Return the (x, y) coordinate for the center point of the cell that contains the specified text.  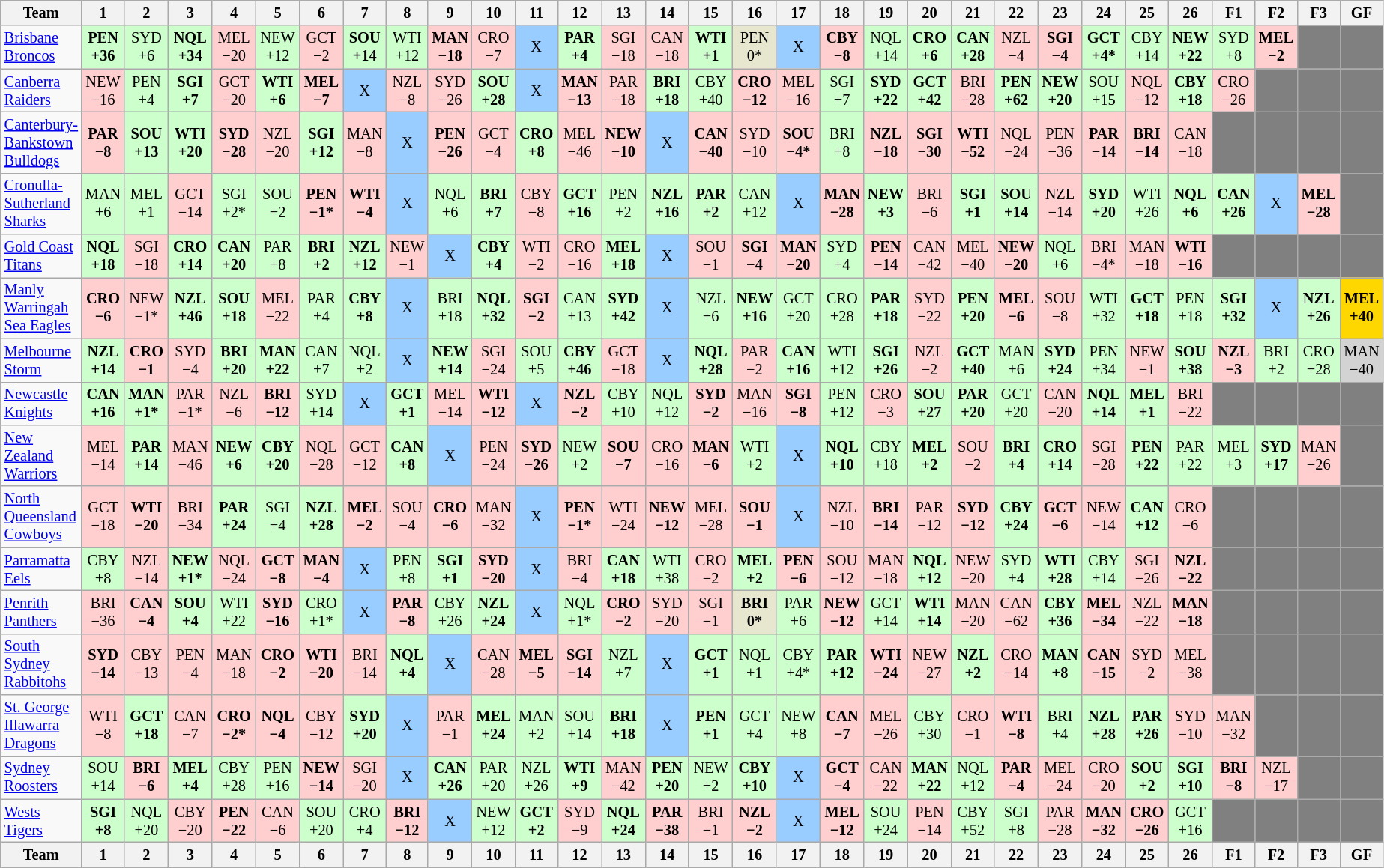
NQL+18 (103, 256)
WTI+32 (1104, 308)
SGI+10 (1190, 777)
MAN−46 (190, 455)
PAR+22 (1190, 455)
SYD−16 (277, 612)
MEL−22 (277, 308)
PEN−24 (493, 455)
CAN−28 (493, 664)
MEL−20 (234, 47)
BRI+20 (234, 360)
NZL−10 (842, 517)
CRO+6 (929, 47)
SYD−12 (973, 517)
SOU−4* (798, 142)
CAN−42 (929, 256)
SGI+12 (321, 142)
CAN−40 (710, 142)
NZL−8 (407, 91)
Parramatta Eels (41, 569)
SGI−8 (798, 404)
MEL−24 (1060, 777)
PEN−4 (190, 664)
GCT−6 (1060, 517)
PAR−2 (755, 360)
MAN−40 (1361, 360)
MAN+1* (146, 404)
St. George Illawarra Dragons (41, 726)
SYD+14 (321, 404)
CBY+40 (710, 91)
PAR−18 (623, 91)
CBY+30 (929, 726)
PEN+62 (1016, 91)
NZL−17 (1276, 777)
PEN+2 (623, 204)
PEN−26 (450, 142)
Brisbane Broncos (41, 47)
NEW−1* (146, 308)
PEN−36 (1060, 142)
PAR−1 (450, 726)
SOU+28 (493, 91)
WTI−2 (537, 256)
GCT+4* (1104, 47)
CBY+26 (450, 612)
NQL+20 (146, 821)
CAN−20 (1060, 404)
Gold Coast Titans (41, 256)
SGI+4 (277, 517)
PEN−6 (798, 569)
SYD−4 (190, 360)
CAN−22 (886, 777)
CAN+18 (623, 569)
NZL−3 (1233, 360)
Wests Tigers (41, 821)
MAN−8 (364, 142)
CAN−4 (146, 612)
NZL+24 (493, 612)
SOU+27 (929, 404)
BRI−4* (1104, 256)
CBY+52 (973, 821)
MAN−28 (842, 204)
SGI−20 (364, 777)
SOU+13 (146, 142)
SOU+38 (1190, 360)
GCT−20 (234, 91)
CBY−13 (146, 664)
SYD−14 (103, 664)
PEN+4 (146, 91)
PAR+6 (798, 612)
NQL+4 (407, 664)
CAN+28 (973, 47)
NEW+20 (1060, 91)
CBY+28 (234, 777)
MEL−6 (1016, 308)
NZL+12 (364, 256)
SGI+26 (886, 360)
BRI+7 (493, 204)
NEW+6 (234, 455)
BRI0* (755, 612)
NEW−27 (929, 664)
MEL−46 (579, 142)
SGI−2 (537, 308)
NQL+24 (623, 821)
SOU+5 (537, 360)
SOU+15 (1104, 91)
Cronulla-Sutherland Sharks (41, 204)
MAN−13 (579, 91)
CBY+36 (1060, 612)
MEL−38 (1190, 664)
GCT+2 (537, 821)
BRI−34 (190, 517)
NEW+22 (1190, 47)
GCT+14 (886, 612)
PAR−38 (667, 821)
CAN+13 (579, 308)
SGI−24 (493, 360)
WTI+14 (929, 612)
GCT−2 (321, 47)
GCT+40 (973, 360)
NZL−6 (234, 404)
PEN0* (755, 47)
NQL+10 (842, 455)
CRO−14 (1016, 664)
SOU+20 (321, 821)
NEW+8 (798, 726)
BRI−8 (1233, 777)
SYD+8 (1233, 47)
WTI+2 (755, 455)
NQL+28 (710, 360)
NEW−10 (623, 142)
CAN+8 (407, 455)
NZL+46 (190, 308)
PAR+8 (277, 256)
CBY−12 (321, 726)
MEL+3 (1233, 455)
WTI+28 (1060, 569)
CBY+24 (1016, 517)
WTI−12 (493, 404)
SYD+24 (1060, 360)
NZL+6 (710, 308)
Manly Warringah Sea Eagles (41, 308)
WTI+38 (667, 569)
MEL−16 (798, 91)
SOU−2 (973, 455)
CBY+20 (277, 455)
SGI−14 (579, 664)
PEN+1 (710, 726)
MEL−5 (537, 664)
SGI−30 (929, 142)
CBY+46 (579, 360)
WTI−16 (1190, 256)
NEW+14 (450, 360)
NZL−20 (277, 142)
SYD+22 (886, 91)
MAN+8 (1060, 664)
Canberra Raiders (41, 91)
BRI−4 (579, 569)
NEW+1* (190, 569)
NZL+16 (667, 204)
South Sydney Rabbitohs (41, 664)
PAR−4 (1016, 777)
CAN−62 (1016, 612)
CRO−12 (755, 91)
NEW+16 (755, 308)
WTI+6 (277, 91)
PAR−1* (190, 404)
GCT−14 (190, 204)
PAR−14 (1104, 142)
SYD+17 (1276, 455)
CRO−3 (886, 404)
SGI+2* (234, 204)
NEW+3 (886, 204)
CRO−7 (493, 47)
MEL−26 (886, 726)
NZL−18 (886, 142)
Canterbury-Bankstown Bulldogs (41, 142)
SOU−12 (842, 569)
GCT+4 (755, 726)
PEN+22 (1146, 455)
MAN−16 (755, 404)
MAN−42 (623, 777)
CRO+4 (364, 821)
Newcastle Knights (41, 404)
NEW−16 (103, 91)
PEN+16 (277, 777)
PAR+18 (886, 308)
CRO−20 (1104, 777)
PEN+36 (103, 47)
CRO+1* (321, 612)
PAR−28 (1060, 821)
NQL−4 (277, 726)
PAR−12 (929, 517)
SGI−28 (1104, 455)
NZL−4 (1016, 47)
GCT−8 (277, 569)
MAN−6 (710, 455)
CAN+7 (321, 360)
MEL−12 (842, 821)
SGI−1 (710, 612)
PEN+12 (842, 404)
SYD−9 (579, 821)
NQL+1 (755, 664)
SOU−7 (623, 455)
PEN+8 (407, 569)
NZL+14 (103, 360)
WTI+22 (234, 612)
Penrith Panthers (41, 612)
PAR+2 (710, 204)
SOU−4 (407, 517)
New Zealand Warriors (41, 455)
PAR+14 (146, 455)
PAR+24 (234, 517)
CRO−2* (234, 726)
WTI+26 (1146, 204)
NQL−12 (1146, 91)
CBY+4 (493, 256)
BRI−28 (973, 91)
MEL−7 (321, 91)
NZL+7 (623, 664)
NQL+1* (579, 612)
PEN+34 (1104, 360)
CAN−15 (1104, 664)
SYD+42 (623, 308)
MAN−26 (1319, 455)
NQL+34 (190, 47)
CBY−20 (190, 821)
WTI+1 (710, 47)
MAN+2 (537, 726)
BRI−22 (1190, 404)
SGI+32 (1233, 308)
SYD−28 (234, 142)
WTI−4 (364, 204)
NQL−28 (321, 455)
SOU+18 (234, 308)
MEL−34 (1104, 612)
Sydney Roosters (41, 777)
CRO+8 (537, 142)
BRI−1 (710, 821)
MAN−4 (321, 569)
MEL+4 (190, 777)
MEL−40 (973, 256)
WTI+20 (190, 142)
CBY+4* (798, 664)
SYD+6 (146, 47)
SYD−22 (929, 308)
North Queensland Cowboys (41, 517)
SOU+24 (886, 821)
CAN+20 (234, 256)
GCT−12 (364, 455)
GCT+42 (929, 91)
PAR+12 (842, 664)
NQL+2 (364, 360)
BRI+8 (842, 142)
WTI−52 (973, 142)
WTI+9 (579, 777)
NQL+32 (493, 308)
MEL+18 (623, 256)
MEL+40 (1361, 308)
NZL+2 (973, 664)
SGI−26 (1146, 569)
Melbourne Storm (41, 360)
PEN−22 (234, 821)
MEL+24 (493, 726)
CAN−6 (277, 821)
BRI−36 (103, 612)
SOU+4 (190, 612)
SOU−8 (1060, 308)
PEN+18 (1190, 308)
PAR+26 (1146, 726)
